Locate the cell with the specified text and output its [x, y] center coordinate. 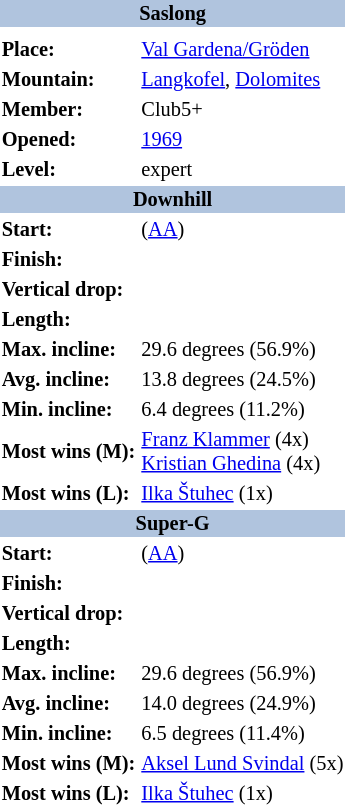
Club5+ [242, 110]
Member: [68, 110]
Langkofel, Dolomites [242, 80]
6.5 degrees (11.4%) [242, 734]
14.0 degrees (24.9%) [242, 704]
6.4 degrees (11.2%) [242, 410]
Mountain: [68, 80]
Ilka Štuhec (1x) [242, 494]
1969 [242, 140]
expert [242, 170]
Saslong [172, 14]
Franz Klammer (4x) Kristian Ghedina (4x) [242, 452]
Downhill [172, 200]
Val Gardena/Gröden [242, 50]
Level: [68, 170]
Place: [68, 50]
Aksel Lund Svindal (5x) [242, 764]
Super-G [172, 524]
Opened: [68, 140]
13.8 degrees (24.5%) [242, 380]
Most wins (L): [68, 494]
